Detect which cell encompasses the target text, then output its (x, y) center coordinate. 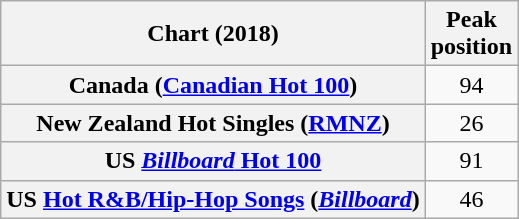
91 (471, 161)
Peakposition (471, 34)
New Zealand Hot Singles (RMNZ) (213, 123)
94 (471, 85)
26 (471, 123)
Canada (Canadian Hot 100) (213, 85)
US Hot R&B/Hip-Hop Songs (Billboard) (213, 199)
46 (471, 199)
Chart (2018) (213, 34)
US Billboard Hot 100 (213, 161)
